Output the [X, Y] coordinate of the center of the cell containing the given text.  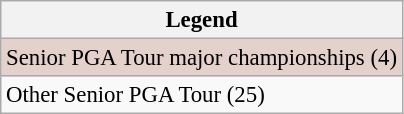
Legend [202, 20]
Senior PGA Tour major championships (4) [202, 58]
Other Senior PGA Tour (25) [202, 95]
